Return [x, y] of the center of cell containing provided text 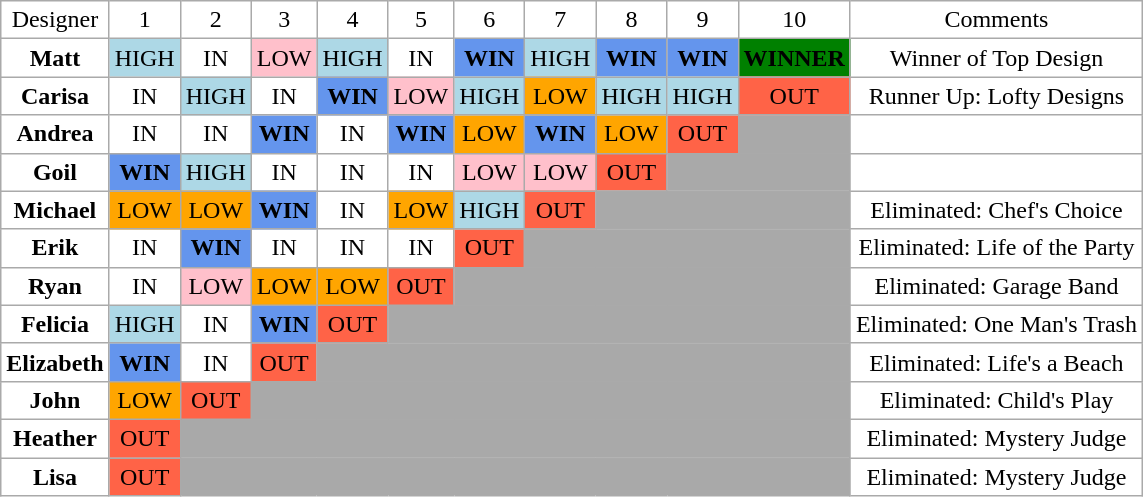
7 [560, 20]
Michael [55, 210]
Eliminated: Life's a Beach [996, 362]
WINNER [794, 58]
4 [352, 20]
Eliminated: Child's Play [996, 400]
1 [144, 20]
Elizabeth [55, 362]
Eliminated: One Man's Trash [996, 324]
Andrea [55, 134]
Eliminated: Garage Band [996, 286]
Matt [55, 58]
Erik [55, 248]
Designer [55, 20]
Eliminated: Life of the Party [996, 248]
5 [421, 20]
Heather [55, 438]
Runner Up: Lofty Designs [996, 96]
2 [216, 20]
Winner of Top Design [996, 58]
6 [490, 20]
8 [632, 20]
Carisa [55, 96]
Eliminated: Chef's Choice [996, 210]
10 [794, 20]
Lisa [55, 477]
John [55, 400]
Felicia [55, 324]
Comments [996, 20]
9 [702, 20]
3 [284, 20]
Goil [55, 172]
Ryan [55, 286]
